Determine the [x, y] coordinate at the center of the cell enclosing the given text.  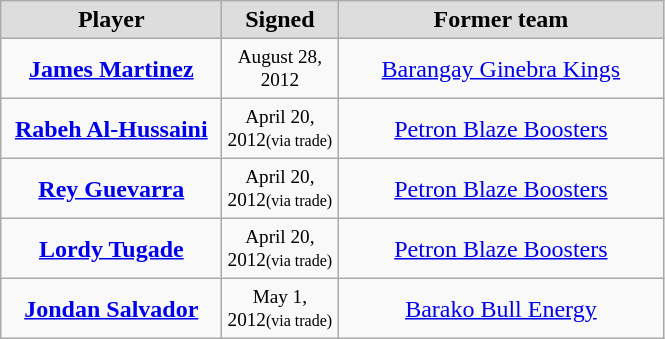
James Martinez [112, 69]
Lordy Tugade [112, 249]
Barangay Ginebra Kings [501, 69]
Player [112, 20]
May 1, 2012(via trade) [280, 309]
Barako Bull Energy [501, 309]
Former team [501, 20]
Jondan Salvador [112, 309]
Signed [280, 20]
August 28, 2012 [280, 69]
Rabeh Al-Hussaini [112, 129]
Rey Guevarra [112, 189]
